Locate the cell with the specified text and output its (x, y) center coordinate. 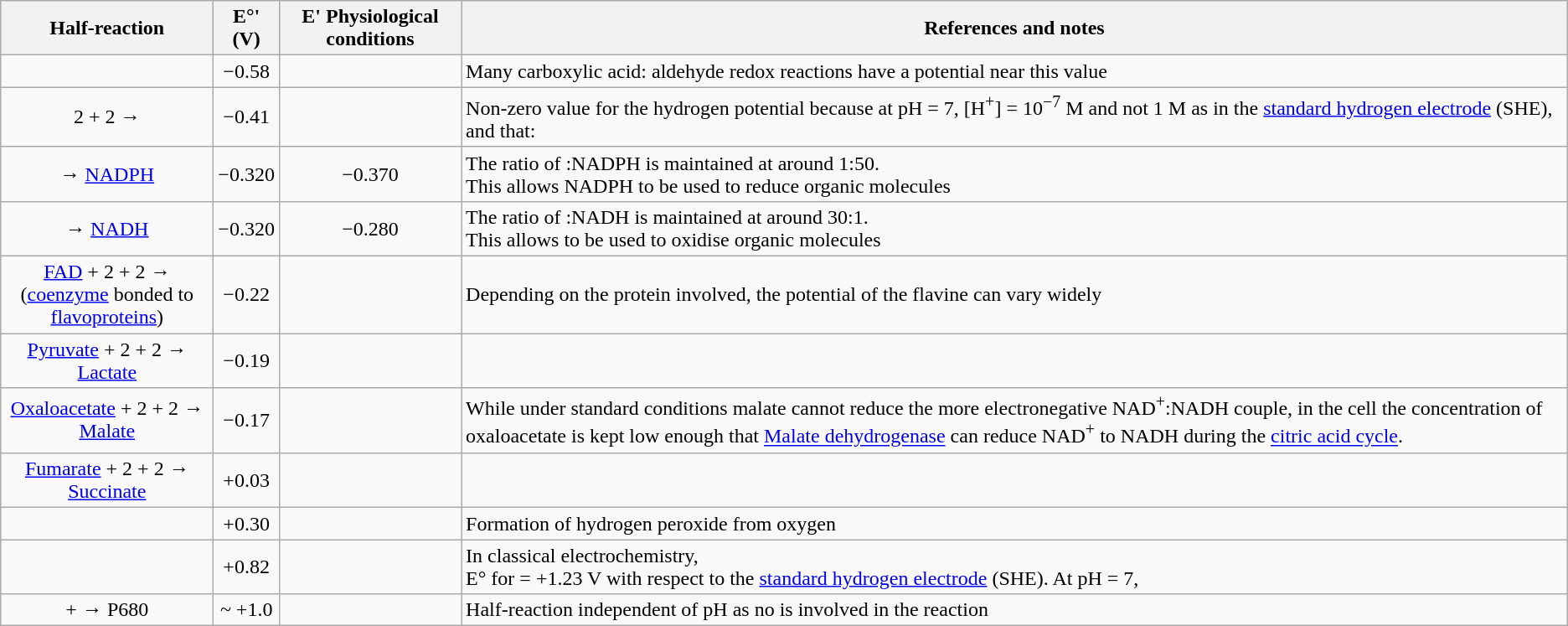
Half-reaction independent of pH as no is involved in the reaction (1015, 610)
Half-reaction (107, 28)
Non-zero value for the hydrogen potential because at pH = 7, [H+] = 10−7 M and not 1 M as in the standard hydrogen electrode (SHE), and that: (1015, 117)
Formation of hydrogen peroxide from oxygen (1015, 524)
+ → P680 (107, 610)
−0.17 (246, 421)
References and notes (1015, 28)
−0.58 (246, 71)
The ratio of :NADH is maintained at around 30:1.This allows to be used to oxidise organic molecules (1015, 228)
→ NADH (107, 228)
−0.280 (370, 228)
Oxaloacetate + 2 + 2 → Malate (107, 421)
−0.41 (246, 117)
−0.22 (246, 295)
−0.19 (246, 360)
E°'(V) (246, 28)
Many carboxylic acid: aldehyde redox reactions have a potential near this value (1015, 71)
Fumarate + 2 + 2 → Succinate (107, 481)
+0.30 (246, 524)
2 + 2 → (107, 117)
FAD + 2 + 2 → (coenzyme bonded to flavoproteins) (107, 295)
In classical electrochemistry, E° for = +1.23 V with respect to the standard hydrogen electrode (SHE). At pH = 7, (1015, 567)
→ NADPH (107, 174)
−0.370 (370, 174)
E' Physiological conditions (370, 28)
+0.03 (246, 481)
The ratio of :NADPH is maintained at around 1:50.This allows NADPH to be used to reduce organic molecules (1015, 174)
Depending on the protein involved, the potential of the flavine can vary widely (1015, 295)
Pyruvate + 2 + 2 → Lactate (107, 360)
+0.82 (246, 567)
~ +1.0 (246, 610)
